Detect which cell encompasses the target text, then output its (X, Y) center coordinate. 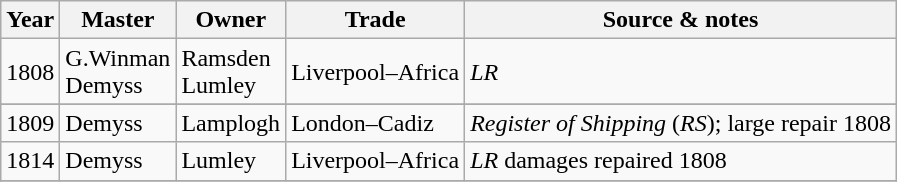
Register of Shipping (RS); large repair 1808 (681, 123)
1814 (30, 161)
Lamplogh (231, 123)
Master (118, 20)
RamsdenLumley (231, 72)
LR damages repaired 1808 (681, 161)
1808 (30, 72)
G.WinmanDemyss (118, 72)
Year (30, 20)
LR (681, 72)
1809 (30, 123)
Owner (231, 20)
Source & notes (681, 20)
London–Cadiz (376, 123)
Trade (376, 20)
Lumley (231, 161)
